From the cell containing the given text, extract its center point as [X, Y] coordinate. 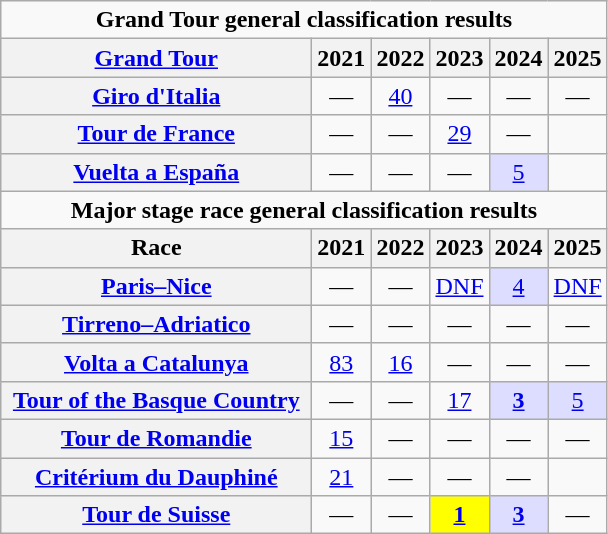
1 [460, 515]
21 [342, 477]
Tour of the Basque Country [156, 400]
4 [518, 286]
Tour de France [156, 134]
Tour de Romandie [156, 438]
Vuelta a España [156, 172]
Grand Tour general classification results [304, 20]
Paris–Nice [156, 286]
29 [460, 134]
15 [342, 438]
17 [460, 400]
83 [342, 362]
Giro d'Italia [156, 96]
16 [400, 362]
Race [156, 248]
Major stage race general classification results [304, 210]
Volta a Catalunya [156, 362]
Tirreno–Adriatico [156, 324]
Grand Tour [156, 58]
Critérium du Dauphiné [156, 477]
Tour de Suisse [156, 515]
40 [400, 96]
